Search for the cell housing the specified text and yield its [x, y] center coordinate. 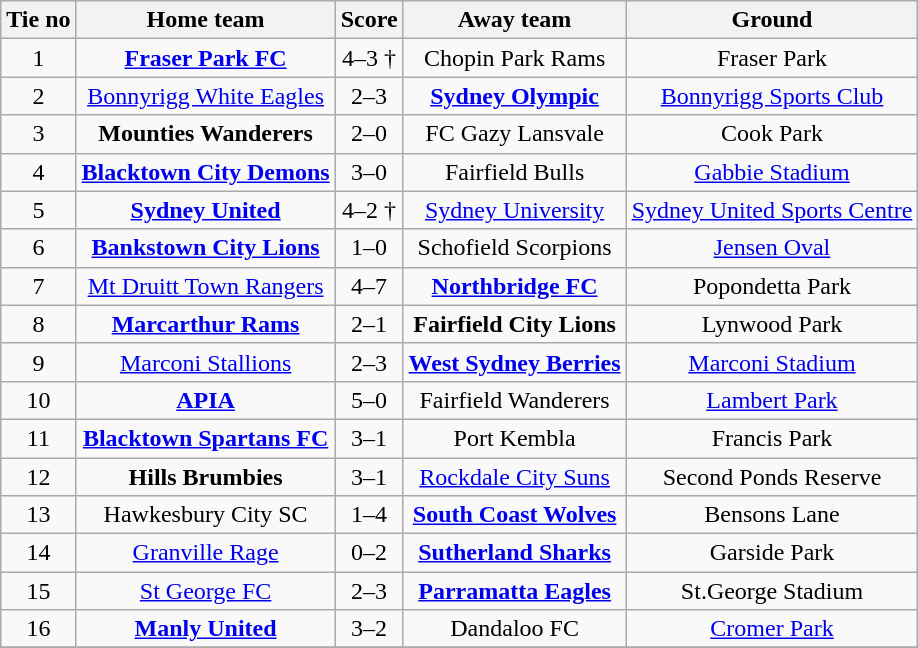
Bonnyrigg White Eagles [206, 96]
Marconi Stallions [206, 362]
Marcarthur Rams [206, 324]
Chopin Park Rams [514, 58]
Sydney Olympic [514, 96]
8 [38, 324]
12 [38, 477]
Marconi Stadium [772, 362]
Rockdale City Suns [514, 477]
Bankstown City Lions [206, 248]
9 [38, 362]
Cromer Park [772, 629]
Blacktown City Demons [206, 172]
0–2 [369, 553]
Fairfield Wanderers [514, 400]
2 [38, 96]
Bonnyrigg Sports Club [772, 96]
Fraser Park [772, 58]
Cook Park [772, 134]
Mt Druitt Town Rangers [206, 286]
6 [38, 248]
3 [38, 134]
4–7 [369, 286]
South Coast Wolves [514, 515]
St.George Stadium [772, 591]
APIA [206, 400]
Hawkesbury City SC [206, 515]
2–1 [369, 324]
Gabbie Stadium [772, 172]
Sydney University [514, 210]
Port Kembla [514, 438]
Garside Park [772, 553]
Jensen Oval [772, 248]
Score [369, 20]
14 [38, 553]
Hills Brumbies [206, 477]
5–0 [369, 400]
Lynwood Park [772, 324]
Granville Rage [206, 553]
Lambert Park [772, 400]
Schofield Scorpions [514, 248]
Sydney United [206, 210]
3–2 [369, 629]
4 [38, 172]
Sutherland Sharks [514, 553]
Northbridge FC [514, 286]
Ground [772, 20]
1–4 [369, 515]
1 [38, 58]
Away team [514, 20]
10 [38, 400]
3–0 [369, 172]
1–0 [369, 248]
Fairfield City Lions [514, 324]
7 [38, 286]
St George FC [206, 591]
West Sydney Berries [514, 362]
13 [38, 515]
Popondetta Park [772, 286]
FC Gazy Lansvale [514, 134]
15 [38, 591]
Sydney United Sports Centre [772, 210]
Fairfield Bulls [514, 172]
Francis Park [772, 438]
Bensons Lane [772, 515]
Blacktown Spartans FC [206, 438]
Home team [206, 20]
Mounties Wanderers [206, 134]
Parramatta Eagles [514, 591]
Dandaloo FC [514, 629]
16 [38, 629]
2–0 [369, 134]
Tie no [38, 20]
11 [38, 438]
4–3 † [369, 58]
Fraser Park FC [206, 58]
4–2 † [369, 210]
5 [38, 210]
Manly United [206, 629]
Second Ponds Reserve [772, 477]
